Detect which cell encompasses the target text, then output its (x, y) center coordinate. 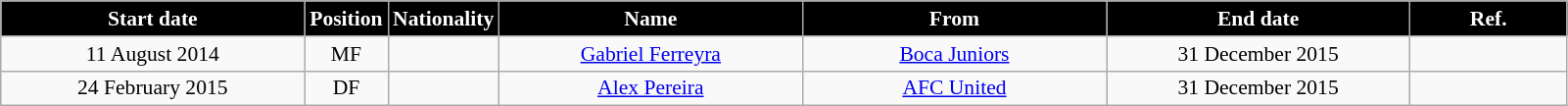
Ref. (1489, 19)
AFC United (954, 88)
Nationality (443, 19)
End date (1259, 19)
Gabriel Ferreyra (650, 54)
Alex Pereira (650, 88)
Position (347, 19)
Boca Juniors (954, 54)
MF (347, 54)
DF (347, 88)
Name (650, 19)
11 August 2014 (153, 54)
From (954, 19)
Start date (153, 19)
24 February 2015 (153, 88)
